Scan for the cell matching the given text and deliver its (x, y) coordinate at center. 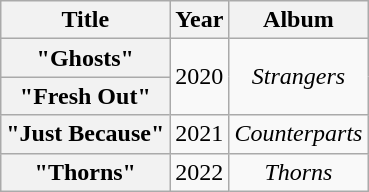
"Just Because" (86, 134)
2022 (200, 172)
"Fresh Out" (86, 96)
Strangers (298, 77)
"Thorns" (86, 172)
Thorns (298, 172)
Album (298, 20)
2021 (200, 134)
Counterparts (298, 134)
Title (86, 20)
2020 (200, 77)
Year (200, 20)
"Ghosts" (86, 58)
